Return (X, Y) of the center of cell containing provided text 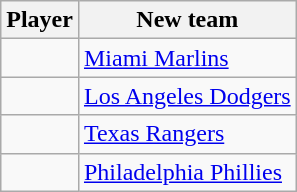
Los Angeles Dodgers (187, 96)
Philadelphia Phillies (187, 172)
Texas Rangers (187, 134)
Player (40, 20)
New team (187, 20)
Miami Marlins (187, 58)
